Return [X, Y] of the center of cell containing provided text 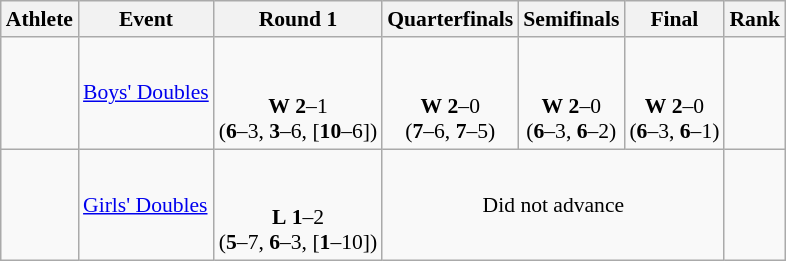
Round 1 [298, 19]
Event [146, 19]
Final [674, 19]
Girls' Doubles [146, 205]
Rank [754, 19]
W 2–0 (6–3, 6–1) [674, 93]
W 2–1 (6–3, 3–6, [10–6]) [298, 93]
Did not advance [553, 205]
Boys' Doubles [146, 93]
L 1–2 (5–7, 6–3, [1–10]) [298, 205]
Semifinals [571, 19]
Athlete [40, 19]
W 2–0 (6–3, 6–2) [571, 93]
Quarterfinals [450, 19]
W 2–0 (7–6, 7–5) [450, 93]
